Pinpoint the cell where the given text exists, returning its (X, Y) midpoint coordinate. 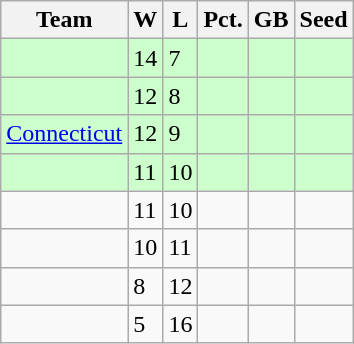
GB (271, 20)
W (146, 20)
9 (180, 134)
16 (180, 324)
5 (146, 324)
L (180, 20)
7 (180, 58)
Pct. (223, 20)
Seed (324, 20)
14 (146, 58)
Team (64, 20)
Connecticut (64, 134)
